From the cell containing the given text, extract its center point as (X, Y) coordinate. 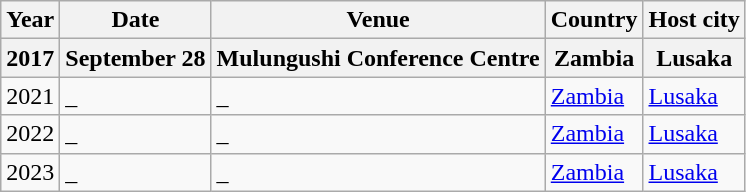
2021 (30, 96)
Date (136, 20)
2022 (30, 134)
2023 (30, 172)
2017 (30, 58)
Venue (378, 20)
Host city (694, 20)
Mulungushi Conference Centre (378, 58)
Country (594, 20)
Year (30, 20)
September 28 (136, 58)
